Extract the [x, y] coordinate from the center of the cell holding the provided text.  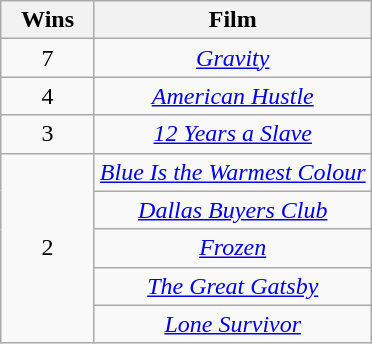
3 [48, 134]
Wins [48, 20]
4 [48, 96]
Frozen [232, 248]
American Hustle [232, 96]
Film [232, 20]
2 [48, 248]
Dallas Buyers Club [232, 210]
Blue Is the Warmest Colour [232, 172]
7 [48, 58]
Gravity [232, 58]
The Great Gatsby [232, 286]
12 Years a Slave [232, 134]
Lone Survivor [232, 324]
